Scan for the cell matching the given text and deliver its (x, y) coordinate at center. 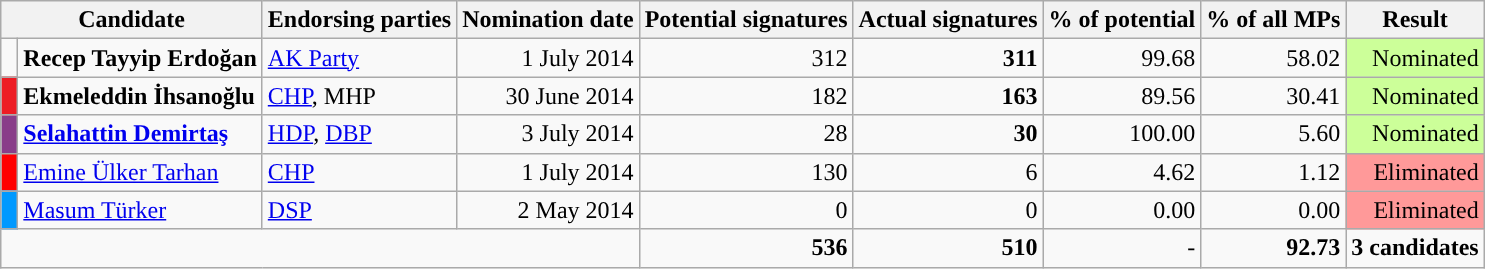
Nomination date (548, 20)
Masum Türker (140, 210)
182 (746, 96)
58.02 (1274, 58)
311 (948, 58)
Result (1415, 20)
89.56 (1122, 96)
6 (948, 172)
Emine Ülker Tarhan (140, 172)
DSP (359, 210)
99.68 (1122, 58)
30 June 2014 (548, 96)
30 (948, 134)
3 candidates (1415, 248)
3 July 2014 (548, 134)
% of potential (1122, 20)
Selahattin Demirtaş (140, 134)
130 (746, 172)
Candidate (132, 20)
Actual signatures (948, 20)
AK Party (359, 58)
CHP (359, 172)
30.41 (1274, 96)
4.62 (1122, 172)
- (1122, 248)
100.00 (1122, 134)
5.60 (1274, 134)
28 (746, 134)
HDP, DBP (359, 134)
536 (746, 248)
2 May 2014 (548, 210)
163 (948, 96)
312 (746, 58)
1.12 (1274, 172)
Endorsing parties (359, 20)
CHP, MHP (359, 96)
Ekmeleddin İhsanoğlu (140, 96)
Recep Tayyip Erdoğan (140, 58)
92.73 (1274, 248)
510 (948, 248)
% of all MPs (1274, 20)
Potential signatures (746, 20)
